Return the [x, y] coordinate for the center point of the cell that contains the specified text.  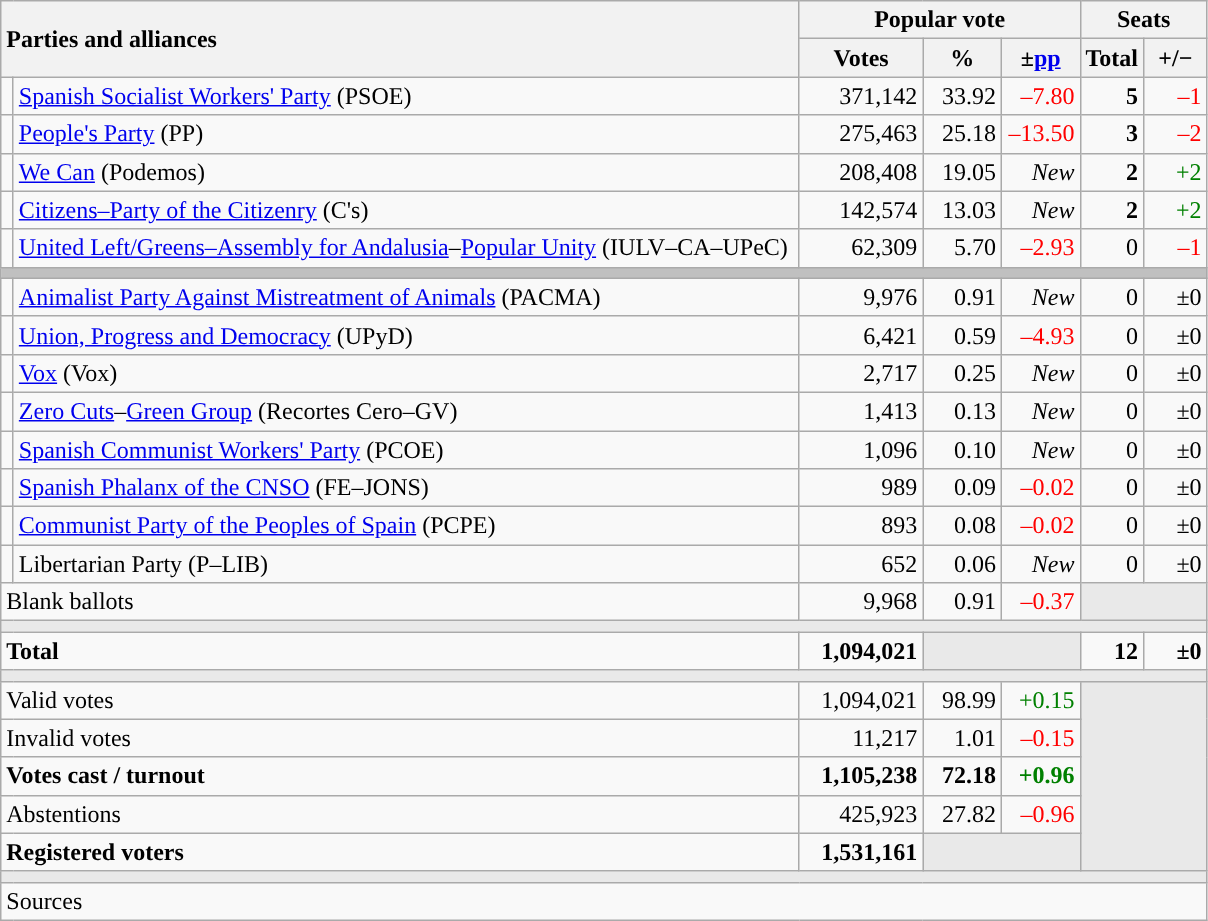
Union, Progress and Democracy (UPyD) [406, 335]
275,463 [861, 134]
3 [1112, 134]
1,096 [861, 449]
+/− [1176, 58]
0.06 [962, 564]
9,976 [861, 297]
19.05 [962, 172]
425,923 [861, 814]
1.01 [962, 738]
–4.93 [1040, 335]
Blank ballots [400, 602]
27.82 [962, 814]
We Can (Podemos) [406, 172]
6,421 [861, 335]
5 [1112, 96]
Parties and alliances [400, 39]
0.59 [962, 335]
% [962, 58]
Zero Cuts–Green Group (Recortes Cero–GV) [406, 411]
13.03 [962, 210]
12 [1112, 651]
±pp [1040, 58]
Sources [604, 901]
Seats [1144, 20]
25.18 [962, 134]
Communist Party of the Peoples of Spain (PCPE) [406, 526]
Spanish Communist Workers' Party (PCOE) [406, 449]
62,309 [861, 248]
72.18 [962, 776]
208,408 [861, 172]
0.08 [962, 526]
Animalist Party Against Mistreatment of Animals (PACMA) [406, 297]
1,413 [861, 411]
–0.15 [1040, 738]
1,531,161 [861, 852]
11,217 [861, 738]
0.09 [962, 488]
9,968 [861, 602]
Invalid votes [400, 738]
142,574 [861, 210]
98.99 [962, 700]
Spanish Phalanx of the CNSO (FE–JONS) [406, 488]
United Left/Greens–Assembly for Andalusia–Popular Unity (IULV–CA–UPeC) [406, 248]
Registered voters [400, 852]
989 [861, 488]
–0.37 [1040, 602]
+0.96 [1040, 776]
Popular vote [940, 20]
1,105,238 [861, 776]
893 [861, 526]
33.92 [962, 96]
People's Party (PP) [406, 134]
0.10 [962, 449]
Valid votes [400, 700]
Votes [861, 58]
371,142 [861, 96]
–2 [1176, 134]
–7.80 [1040, 96]
0.13 [962, 411]
Citizens–Party of the Citizenry (C's) [406, 210]
–13.50 [1040, 134]
–0.96 [1040, 814]
0.25 [962, 373]
–2.93 [1040, 248]
2,717 [861, 373]
Libertarian Party (P–LIB) [406, 564]
Abstentions [400, 814]
652 [861, 564]
Vox (Vox) [406, 373]
5.70 [962, 248]
+0.15 [1040, 700]
Spanish Socialist Workers' Party (PSOE) [406, 96]
Votes cast / turnout [400, 776]
